Determine the [x, y] coordinate at the center of the cell enclosing the given text.  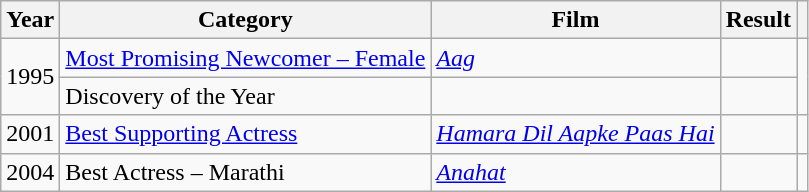
Year [30, 20]
Discovery of the Year [246, 96]
Aag [576, 58]
Best Supporting Actress [246, 134]
Best Actress – Marathi [246, 172]
2004 [30, 172]
Category [246, 20]
Result [758, 20]
Most Promising Newcomer – Female [246, 58]
1995 [30, 77]
Anahat [576, 172]
Hamara Dil Aapke Paas Hai [576, 134]
Film [576, 20]
2001 [30, 134]
